From the cell containing the given text, extract its center point as [X, Y] coordinate. 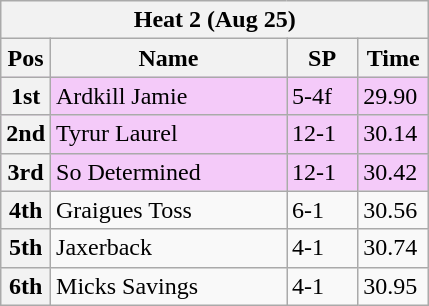
Jaxerback [169, 248]
So Determined [169, 172]
Graigues Toss [169, 210]
4th [26, 210]
1st [26, 96]
3rd [26, 172]
Tyrur Laurel [169, 134]
30.74 [394, 248]
30.14 [394, 134]
5th [26, 248]
5-4f [322, 96]
Micks Savings [169, 286]
Name [169, 58]
30.42 [394, 172]
SP [322, 58]
6-1 [322, 210]
6th [26, 286]
Time [394, 58]
Ardkill Jamie [169, 96]
Pos [26, 58]
Heat 2 (Aug 25) [215, 20]
30.56 [394, 210]
29.90 [394, 96]
30.95 [394, 286]
2nd [26, 134]
